Locate the cell with the specified text and output its [X, Y] center coordinate. 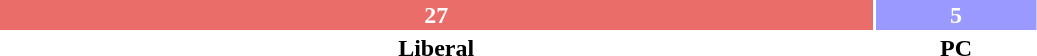
27 [436, 15]
5 [956, 15]
